For the text-containing cell, return its midpoint in (X, Y) coordinate format. 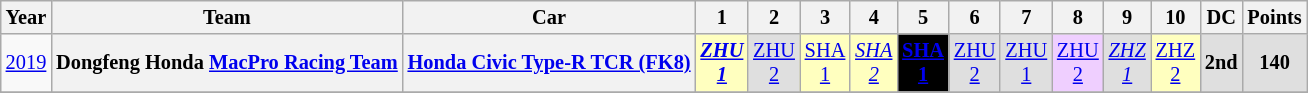
Car (550, 17)
Points (1275, 17)
6 (975, 17)
2 (774, 17)
10 (1176, 17)
2nd (1222, 63)
2019 (26, 63)
Honda Civic Type-R TCR (FK8) (550, 63)
1 (722, 17)
9 (1128, 17)
DC (1222, 17)
8 (1078, 17)
140 (1275, 63)
5 (923, 17)
Team (226, 17)
Dongfeng Honda MacPro Racing Team (226, 63)
ZHZ2 (1176, 63)
SHA2 (874, 63)
ZHZ1 (1128, 63)
7 (1026, 17)
4 (874, 17)
Year (26, 17)
3 (825, 17)
